Provide the [X, Y] coordinate of the cell's center where the given text is located.  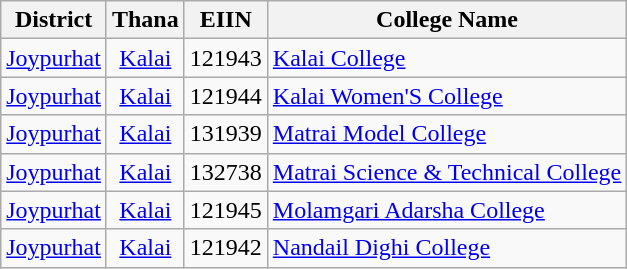
Molamgari Adarsha College [446, 210]
121942 [226, 248]
121944 [226, 96]
Thana [145, 20]
131939 [226, 134]
EIIN [226, 20]
Nandail Dighi College [446, 248]
Matrai Science & Technical College [446, 172]
Kalai College [446, 58]
121943 [226, 58]
Kalai Women'S College [446, 96]
College Name [446, 20]
District [54, 20]
132738 [226, 172]
Matrai Model College [446, 134]
121945 [226, 210]
